Determine the [x, y] coordinate at the center of the cell enclosing the given text.  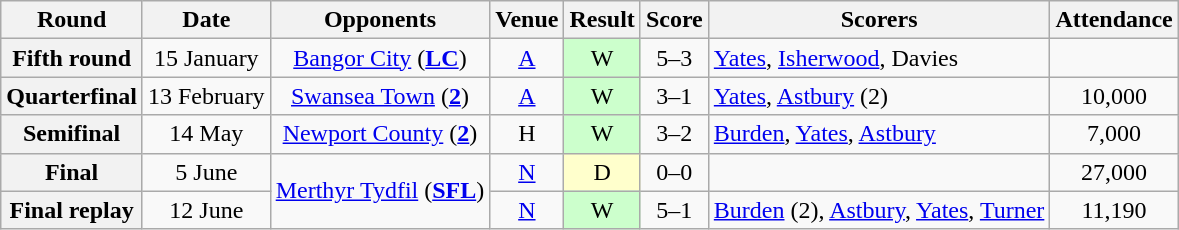
Semifinal [72, 134]
3–1 [674, 96]
5–3 [674, 58]
D [602, 172]
Merthyr Tydfil (SFL) [380, 191]
Scorers [879, 20]
Swansea Town (2) [380, 96]
H [527, 134]
27,000 [1114, 172]
Fifth round [72, 58]
Yates, Isherwood, Davies [879, 58]
3–2 [674, 134]
15 January [206, 58]
Venue [527, 20]
Bangor City (LC) [380, 58]
5–1 [674, 210]
Round [72, 20]
14 May [206, 134]
12 June [206, 210]
Attendance [1114, 20]
Burden (2), Astbury, Yates, Turner [879, 210]
7,000 [1114, 134]
Burden, Yates, Astbury [879, 134]
Result [602, 20]
0–0 [674, 172]
Quarterfinal [72, 96]
Newport County (2) [380, 134]
11,190 [1114, 210]
Yates, Astbury (2) [879, 96]
Final [72, 172]
Date [206, 20]
10,000 [1114, 96]
5 June [206, 172]
Score [674, 20]
13 February [206, 96]
Opponents [380, 20]
Final replay [72, 210]
